Return (x, y) of the center of cell containing provided text 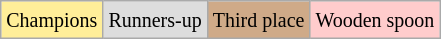
Wooden spoon (375, 20)
Champions (52, 20)
Third place (258, 20)
Runners-up (155, 20)
